Identify which cell holds the provided text, then report its (x, y) central coordinate. 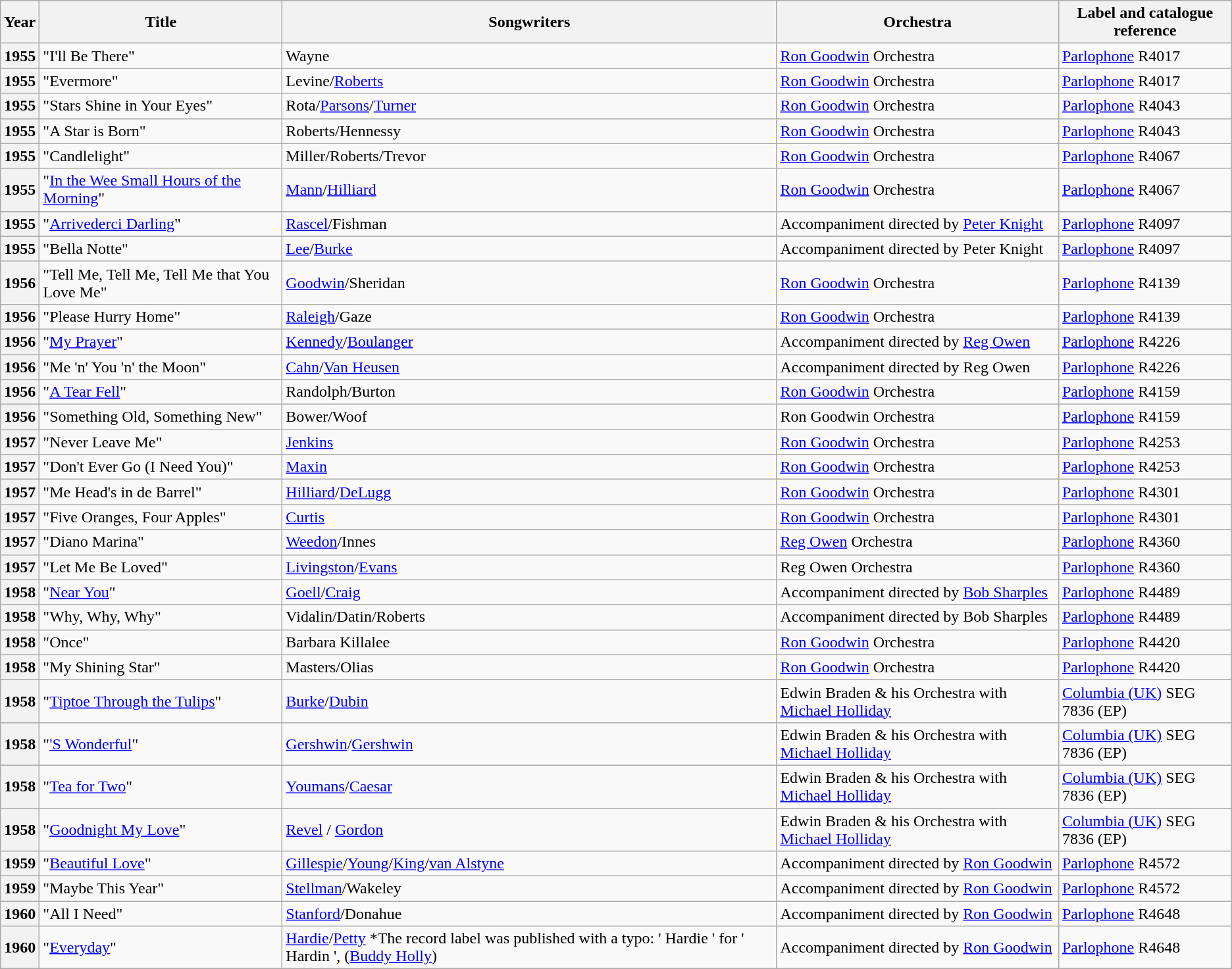
"My Prayer" (161, 341)
Youmans/Caesar (529, 787)
Mann/Hilliard (529, 189)
"Why, Why, Why" (161, 617)
Bower/Woof (529, 417)
Levine/Roberts (529, 81)
Rascel/Fishman (529, 224)
"All I Need" (161, 914)
"Please Hurry Home" (161, 316)
Vidalin/Datin/Roberts (529, 617)
Hardie/Petty *The record label was published with a typo: ' Hardie ' for ' Hardin ', (Buddy Holly) (529, 947)
"Bella Notte" (161, 249)
"Candlelight" (161, 156)
"I'll Be There" (161, 56)
Revel / Gordon (529, 829)
Randolph/Burton (529, 392)
Raleigh/Gaze (529, 316)
Songwriters (529, 22)
Year (20, 22)
Jenkins (529, 442)
Roberts/Hennessy (529, 131)
"'S Wonderful" (161, 743)
"Once" (161, 642)
"Stars Shine in Your Eyes" (161, 106)
"A Star is Born" (161, 131)
Stanford/Donahue (529, 914)
"In the Wee Small Hours of the Morning" (161, 189)
Kennedy/Boulanger (529, 341)
Weedon/Innes (529, 542)
"Let Me Be Loved" (161, 567)
Hilliard/DeLugg (529, 492)
Burke/Dubin (529, 701)
"A Tear Fell" (161, 392)
Livingston/Evans (529, 567)
Gershwin/Gershwin (529, 743)
"Goodnight My Love" (161, 829)
Curtis (529, 517)
"Beautiful Love" (161, 864)
Maxin (529, 467)
"Maybe This Year" (161, 889)
"Me 'n' You 'n' the Moon" (161, 366)
Cahn/Van Heusen (529, 366)
"My Shining Star" (161, 667)
"Never Leave Me" (161, 442)
Title (161, 22)
Masters/Olias (529, 667)
Goell/Craig (529, 592)
Barbara Killalee (529, 642)
"Diano Marina" (161, 542)
"Tell Me, Tell Me, Tell Me that You Love Me" (161, 283)
"Tea for Two" (161, 787)
"Me Head's in de Barrel" (161, 492)
Goodwin/Sheridan (529, 283)
"Arrivederci Darling" (161, 224)
"Something Old, Something New" (161, 417)
Orchestra (917, 22)
Stellman/Wakeley (529, 889)
"Near You" (161, 592)
Rota/Parsons/Turner (529, 106)
"Don't Ever Go (I Need You)" (161, 467)
"Evermore" (161, 81)
Wayne (529, 56)
Miller/Roberts/Trevor (529, 156)
Label and catalogue reference (1145, 22)
"Tiptoe Through the Tulips" (161, 701)
Lee/Burke (529, 249)
Gillespie/Young/King/van Alstyne (529, 864)
"Everyday" (161, 947)
"Five Oranges, Four Apples" (161, 517)
